Capture the cell that displays the provided text and extract its [X, Y] central coordinate. 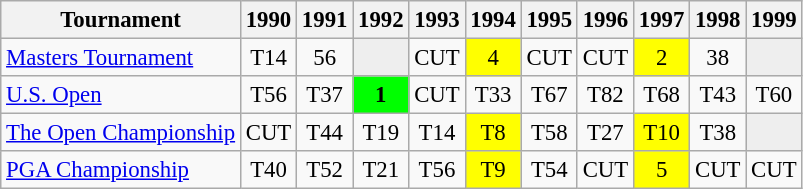
1 [381, 95]
T19 [381, 133]
1994 [493, 20]
T9 [493, 170]
T10 [661, 133]
Tournament [121, 20]
1992 [381, 20]
2 [661, 58]
T52 [325, 170]
T60 [774, 95]
T37 [325, 95]
1990 [268, 20]
T58 [549, 133]
56 [325, 58]
1991 [325, 20]
T44 [325, 133]
Masters Tournament [121, 58]
1998 [718, 20]
U.S. Open [121, 95]
4 [493, 58]
T54 [549, 170]
PGA Championship [121, 170]
1997 [661, 20]
T82 [605, 95]
1993 [437, 20]
5 [661, 170]
T68 [661, 95]
T27 [605, 133]
T21 [381, 170]
The Open Championship [121, 133]
1999 [774, 20]
1996 [605, 20]
T33 [493, 95]
38 [718, 58]
1995 [549, 20]
T38 [718, 133]
T43 [718, 95]
T8 [493, 133]
T67 [549, 95]
T40 [268, 170]
